For the text-containing cell, return its midpoint in [X, Y] coordinate format. 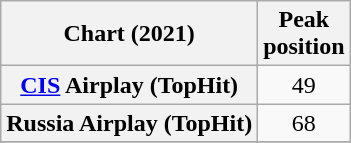
Chart (2021) [130, 34]
CIS Airplay (TopHit) [130, 85]
Russia Airplay (TopHit) [130, 123]
68 [304, 123]
49 [304, 85]
Peakposition [304, 34]
